Pinpoint the cell where the given text exists, returning its (x, y) midpoint coordinate. 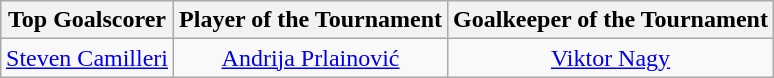
Andrija Prlainović (311, 58)
Steven Camilleri (88, 58)
Goalkeeper of the Tournament (611, 20)
Viktor Nagy (611, 58)
Top Goalscorer (88, 20)
Player of the Tournament (311, 20)
